Detect which cell encompasses the target text, then output its [X, Y] center coordinate. 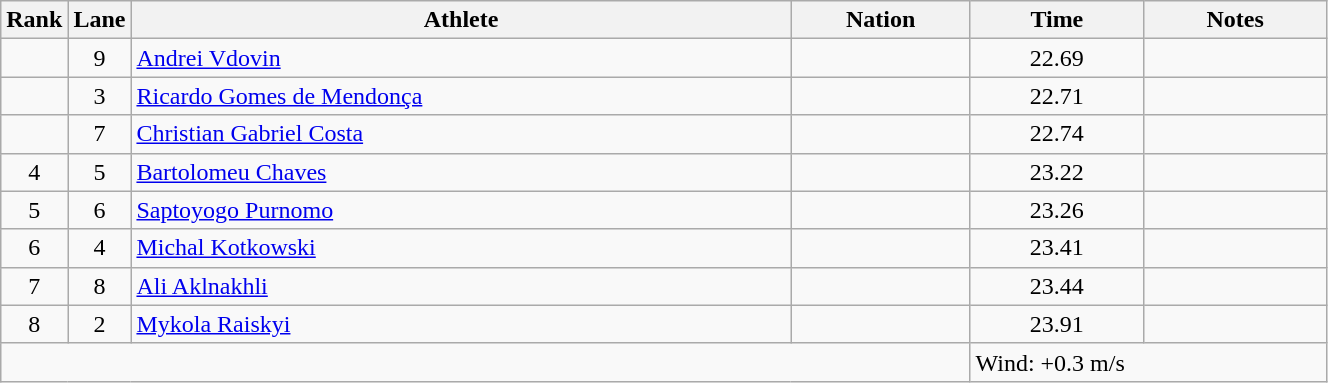
Mykola Raiskyi [461, 324]
2 [100, 324]
Michal Kotkowski [461, 248]
22.71 [1057, 96]
Wind: +0.3 m/s [1148, 362]
Nation [880, 20]
Rank [34, 20]
23.22 [1057, 172]
Ricardo Gomes de Mendonça [461, 96]
Christian Gabriel Costa [461, 134]
Time [1057, 20]
Ali Aklnakhli [461, 286]
Lane [100, 20]
3 [100, 96]
Athlete [461, 20]
23.41 [1057, 248]
22.69 [1057, 58]
23.44 [1057, 286]
9 [100, 58]
22.74 [1057, 134]
Andrei Vdovin [461, 58]
Saptoyogo Purnomo [461, 210]
23.26 [1057, 210]
Notes [1236, 20]
Bartolomeu Chaves [461, 172]
23.91 [1057, 324]
